Capture the cell that displays the provided text and extract its (x, y) central coordinate. 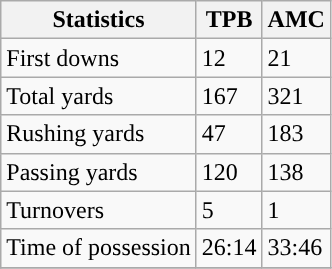
26:14 (229, 248)
183 (296, 134)
47 (229, 134)
33:46 (296, 248)
5 (229, 210)
12 (229, 58)
138 (296, 172)
Passing yards (99, 172)
Total yards (99, 96)
321 (296, 96)
1 (296, 210)
21 (296, 58)
Statistics (99, 20)
TPB (229, 20)
AMC (296, 20)
Rushing yards (99, 134)
167 (229, 96)
120 (229, 172)
Time of possession (99, 248)
Turnovers (99, 210)
First downs (99, 58)
